Provide the [x, y] coordinate of the cell's center where the given text is located.  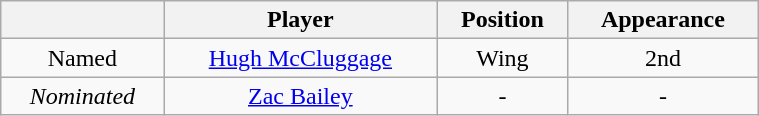
Player [300, 20]
Hugh McCluggage [300, 58]
Position [503, 20]
Zac Bailey [300, 96]
Wing [503, 58]
2nd [662, 58]
Nominated [82, 96]
Named [82, 58]
Appearance [662, 20]
